Output the (X, Y) coordinate of the center of the cell containing the given text.  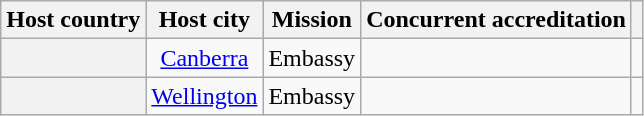
Canberra (204, 58)
Host country (74, 20)
Wellington (204, 96)
Concurrent accreditation (496, 20)
Host city (204, 20)
Mission (312, 20)
